From the cell containing the given text, extract its center point as [X, Y] coordinate. 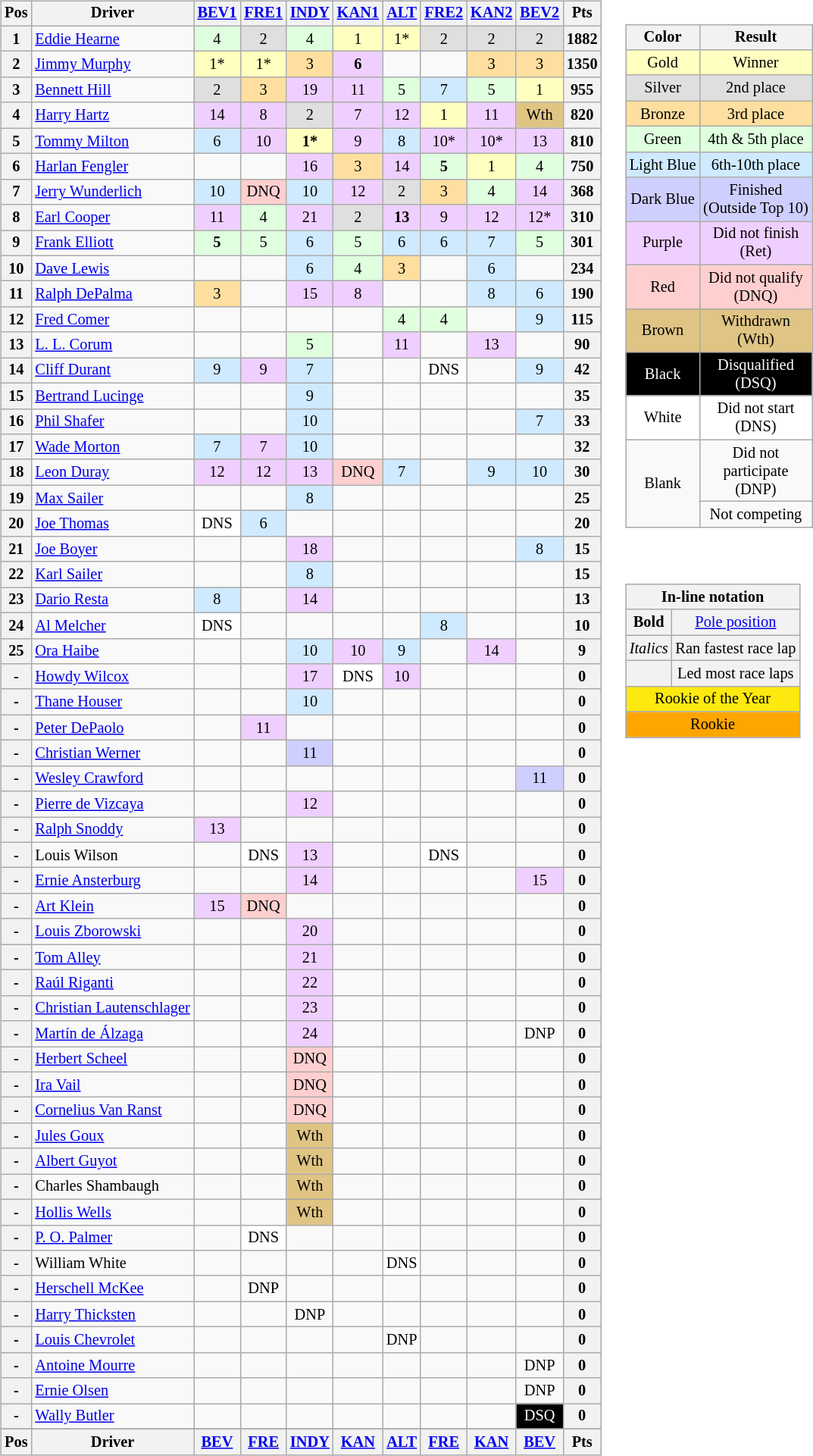
Harlan Fengler [112, 167]
Wally Butler [112, 1417]
Harry Thicksten [112, 1314]
1350 [582, 64]
Cornelius Van Ranst [112, 1110]
Result [755, 37]
BEV2 [539, 14]
William White [112, 1263]
4th & 5th place [755, 139]
White [662, 418]
Ralph Snoddy [112, 830]
Brown [662, 330]
Christian Werner [112, 753]
Christian Lautenschlager [112, 1008]
810 [582, 141]
Charles Shambaugh [112, 1187]
Eddie Hearne [112, 39]
Herbert Scheel [112, 1060]
750 [582, 167]
Hollis Wells [112, 1212]
Finished(Outside Top 10) [755, 199]
Silver [662, 88]
Dark Blue [662, 199]
In-line notation [712, 597]
Harry Hartz [112, 115]
Purple [662, 243]
Bronze [662, 114]
955 [582, 90]
Pole position [735, 622]
Max Sailer [112, 498]
Dario Resta [112, 600]
Ora Haibe [112, 651]
42 [582, 371]
Cliff Durant [112, 371]
Green [662, 139]
Withdrawn(Wth) [755, 330]
Rookie [712, 725]
Albert Guyot [112, 1161]
1882 [582, 39]
6th-10th place [755, 164]
FRE1 [264, 14]
Antoine Mourre [112, 1365]
Ralph DePalma [112, 294]
Howdy Wilcox [112, 677]
35 [582, 396]
Peter DePaolo [112, 728]
Martín de Álzaga [112, 1034]
P. O. Palmer [112, 1238]
Blank [662, 484]
Al Melcher [112, 625]
Not competing [755, 515]
Wesley Crawford [112, 778]
30 [582, 472]
234 [582, 268]
Bennett Hill [112, 90]
Tom Alley [112, 957]
368 [582, 192]
L. L. Corum [112, 345]
310 [582, 218]
Jimmy Murphy [112, 64]
Raúl Riganti [112, 983]
BEV1 [217, 14]
Dave Lewis [112, 268]
Bertrand Lucinge [112, 396]
Joe Thomas [112, 524]
32 [582, 447]
Led most race laps [735, 674]
Phil Shafer [112, 421]
Black [662, 374]
820 [582, 115]
Gold [662, 63]
Rookie of the Year [712, 699]
Did not finish(Ret) [755, 243]
3rd place [755, 114]
Color [662, 37]
Did not qualify(DNQ) [755, 287]
Ira Vail [112, 1085]
12* [539, 218]
Italics [649, 648]
Tommy Milton [112, 141]
Ernie Olsen [112, 1391]
KAN2 [491, 14]
Winner [755, 63]
Ran fastest race lap [735, 648]
301 [582, 243]
Pierre de Vizcaya [112, 804]
Karl Sailer [112, 575]
Ernie Ansterburg [112, 881]
Did notparticipate(DNP) [755, 471]
Leon Duray [112, 472]
90 [582, 345]
KAN1 [358, 14]
Light Blue [662, 164]
Louis Zborowski [112, 932]
Disqualified(DSQ) [755, 374]
Jules Goux [112, 1136]
Earl Cooper [112, 218]
Louis Wilson [112, 855]
Jerry Wunderlich [112, 192]
Thane Houser [112, 702]
Red [662, 287]
Bold [649, 622]
DSQ [539, 1417]
Frank Elliott [112, 243]
33 [582, 421]
Joe Boyer [112, 549]
Art Klein [112, 906]
Fred Comer [112, 320]
190 [582, 294]
Herschell McKee [112, 1288]
Louis Chevrolet [112, 1340]
Did not start(DNS) [755, 418]
2nd place [755, 88]
FRE2 [444, 14]
Wade Morton [112, 447]
115 [582, 320]
